For the text-containing cell, return its midpoint in (x, y) coordinate format. 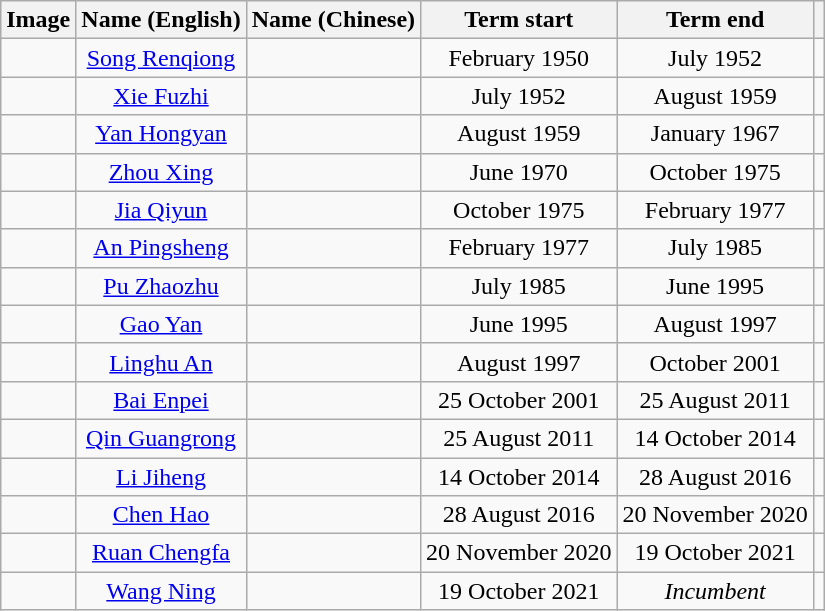
January 1967 (715, 134)
Qin Guangrong (161, 438)
Name (Chinese) (333, 20)
Ruan Chengfa (161, 553)
Image (38, 20)
Li Jiheng (161, 477)
Term end (715, 20)
Zhou Xing (161, 172)
Yan Hongyan (161, 134)
25 October 2001 (519, 400)
October 2001 (715, 362)
Name (English) (161, 20)
Bai Enpei (161, 400)
Jia Qiyun (161, 210)
Xie Fuzhi (161, 96)
An Pingsheng (161, 248)
Term start (519, 20)
Wang Ning (161, 591)
Gao Yan (161, 324)
Linghu An (161, 362)
Song Renqiong (161, 58)
June 1970 (519, 172)
Incumbent (715, 591)
Pu Zhaozhu (161, 286)
Chen Hao (161, 515)
February 1950 (519, 58)
